Pinpoint the cell where the given text exists, returning its (x, y) midpoint coordinate. 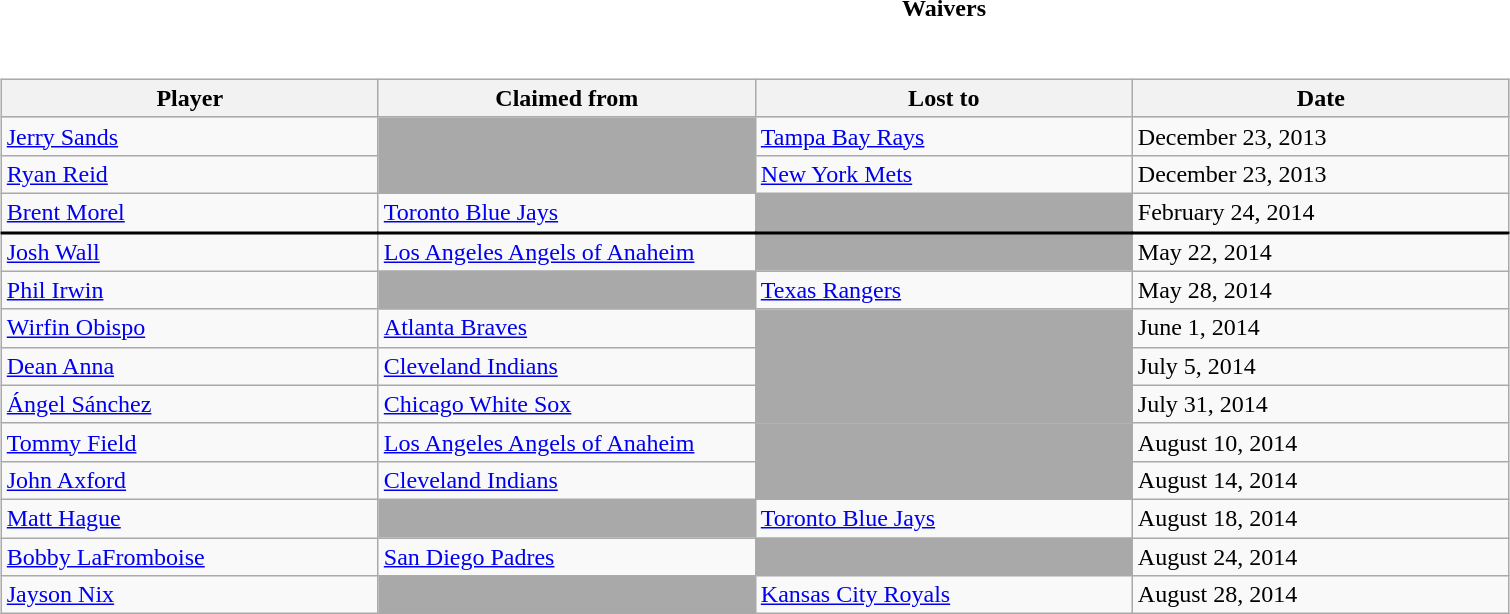
May 28, 2014 (1320, 290)
Matt Hague (190, 518)
Dean Anna (190, 366)
New York Mets (944, 174)
Lost to (944, 98)
Atlanta Braves (566, 328)
Phil Irwin (190, 290)
Tommy Field (190, 442)
May 22, 2014 (1320, 252)
Kansas City Royals (944, 595)
August 18, 2014 (1320, 518)
July 5, 2014 (1320, 366)
Date (1320, 98)
August 10, 2014 (1320, 442)
February 24, 2014 (1320, 212)
Jerry Sands (190, 136)
Bobby LaFromboise (190, 557)
Wirfin Obispo (190, 328)
August 14, 2014 (1320, 480)
Player (190, 98)
July 31, 2014 (1320, 404)
Jayson Nix (190, 595)
Ryan Reid (190, 174)
Brent Morel (190, 212)
Texas Rangers (944, 290)
August 28, 2014 (1320, 595)
Josh Wall (190, 252)
Chicago White Sox (566, 404)
August 24, 2014 (1320, 557)
Ángel Sánchez (190, 404)
San Diego Padres (566, 557)
June 1, 2014 (1320, 328)
John Axford (190, 480)
Tampa Bay Rays (944, 136)
Claimed from (566, 98)
